Return the (x, y) coordinate for the center point of the cell that contains the specified text.  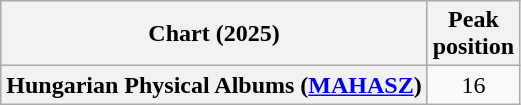
Hungarian Physical Albums (MAHASZ) (214, 85)
16 (473, 85)
Chart (2025) (214, 34)
Peakposition (473, 34)
